Provide the [x, y] coordinate of the cell's center where the given text is located.  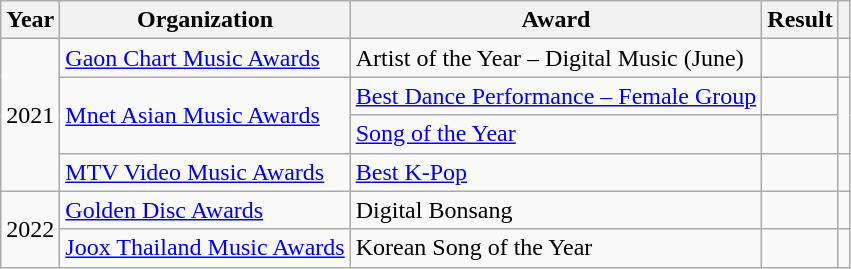
Song of the Year [556, 134]
Digital Bonsang [556, 210]
Best K-Pop [556, 172]
Gaon Chart Music Awards [205, 58]
Organization [205, 20]
Golden Disc Awards [205, 210]
MTV Video Music Awards [205, 172]
2021 [30, 115]
Mnet Asian Music Awards [205, 115]
Award [556, 20]
2022 [30, 229]
Year [30, 20]
Best Dance Performance – Female Group [556, 96]
Artist of the Year – Digital Music (June) [556, 58]
Result [800, 20]
Korean Song of the Year [556, 248]
Joox Thailand Music Awards [205, 248]
